Search for the cell housing the specified text and yield its [x, y] center coordinate. 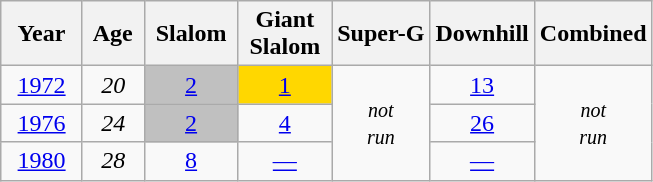
24 [113, 123]
Age [113, 34]
8 [191, 161]
Giant Slalom [285, 34]
26 [482, 123]
Combined [593, 34]
1972 [42, 85]
1976 [42, 123]
13 [482, 85]
1 [285, 85]
28 [113, 161]
Year [42, 34]
Downhill [482, 34]
4 [285, 123]
Slalom [191, 34]
20 [113, 85]
Super-G [381, 34]
1980 [42, 161]
